From the cell containing the given text, extract its center point as [X, Y] coordinate. 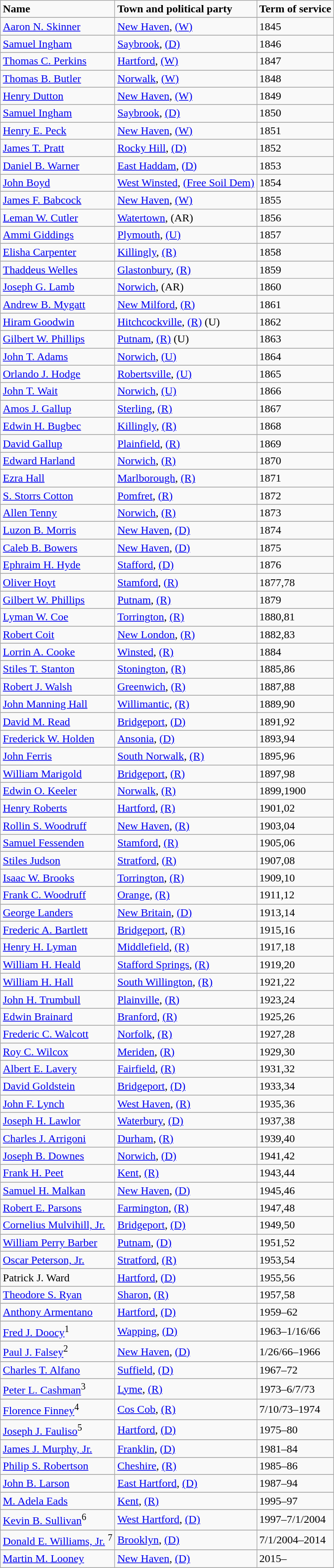
1845 [296, 26]
Ammi Giddings [57, 235]
7/1/2004–2014 [296, 1540]
Kevin B. Sullivan6 [57, 1520]
1876 [296, 565]
Henry E. Peck [57, 131]
Term of service [296, 9]
Oscar Peterson, Jr. [57, 1260]
Norfolk, (R) [186, 1034]
1917,18 [296, 947]
Joseph H. Lawlor [57, 1121]
1849 [296, 96]
George Landers [57, 912]
Robertsville, (U) [186, 374]
1893,94 [296, 739]
Theodore S. Ryan [57, 1295]
1937,38 [296, 1121]
Patrick J. Ward [57, 1277]
1895,96 [296, 756]
1871 [296, 478]
Waterbury, (D) [186, 1121]
Cornelius Mulvihill, Jr. [57, 1225]
Stiles Judson [57, 860]
Henry Roberts [57, 808]
1907,08 [296, 860]
1864 [296, 357]
Caleb B. Bowers [57, 548]
1874 [296, 530]
Middlefield, (R) [186, 947]
Isaac W. Brooks [57, 878]
1866 [296, 391]
1867 [296, 409]
Joseph J. Fauliso5 [57, 1430]
1870 [296, 461]
Stafford, (D) [186, 565]
Robert E. Parsons [57, 1208]
1899,1900 [296, 791]
David M. Read [57, 721]
Norwalk, (W) [186, 79]
1931,32 [296, 1069]
1923,24 [296, 999]
Glastonbury, (R) [186, 270]
Stiles T. Stanton [57, 669]
2015– [296, 1559]
1955,56 [296, 1277]
1/26/66–1966 [296, 1351]
1854 [296, 183]
Martin M. Looney [57, 1559]
Sharon, (R) [186, 1295]
Andrew B. Mygatt [57, 304]
William H. Heald [57, 965]
Ansonia, (D) [186, 739]
Lyman W. Coe [57, 617]
Norwich, (AR) [186, 287]
1927,28 [296, 1034]
Fred J. Doocy1 [57, 1331]
1850 [296, 113]
William Perry Barber [57, 1243]
1921,22 [296, 982]
South Norwalk, (R) [186, 756]
Putnam, (D) [186, 1243]
Robert J. Walsh [57, 687]
1853 [296, 165]
Norwich, (D) [186, 1156]
1879 [296, 600]
1891,92 [296, 721]
Durham, (R) [186, 1138]
Putnam, (R) (U) [186, 339]
Florence Finney4 [57, 1410]
Charles J. Arrigoni [57, 1138]
Winsted, (R) [186, 652]
1857 [296, 235]
1847 [296, 61]
1872 [296, 495]
Rocky Hill, (D) [186, 148]
Edwin H. Bugbec [57, 426]
Ephraim H. Hyde [57, 565]
Joseph G. Lamb [57, 287]
Amos J. Gallup [57, 409]
Orlando J. Hodge [57, 374]
1859 [296, 270]
Suffield, (D) [186, 1370]
Pomfret, (R) [186, 495]
1935,36 [296, 1104]
Cos Cob, (R) [186, 1410]
Daniel B. Warner [57, 165]
New Haven, (R) [186, 826]
Joseph B. Downes [57, 1156]
Frank H. Peet [57, 1173]
Watertown, (AR) [186, 218]
1873 [296, 513]
Meriden, (R) [186, 1051]
James J. Murphy, Jr. [57, 1448]
Albert E. Lavery [57, 1069]
1911,12 [296, 895]
1885,86 [296, 669]
1903,04 [296, 826]
1882,83 [296, 635]
Oliver Hoyt [57, 582]
Rollin S. Woodruff [57, 826]
1957,58 [296, 1295]
1945,46 [296, 1190]
1981–84 [296, 1448]
7/10/73–1974 [296, 1410]
Allen Tenny [57, 513]
West Winsted, (Free Soil Dem) [186, 183]
1985–86 [296, 1466]
John T. Wait [57, 391]
Paul J. Falsey2 [57, 1351]
Franklin, (D) [186, 1448]
1901,02 [296, 808]
S. Storrs Cotton [57, 495]
Hitchcockville, (R) (U) [186, 322]
1967–72 [296, 1370]
Peter L. Cashman3 [57, 1390]
Stafford Springs, (R) [186, 965]
New Britain, (D) [186, 912]
Robert Coit [57, 635]
Brooklyn, (D) [186, 1540]
1953,54 [296, 1260]
Hiram Goodwin [57, 322]
M. Adela Eads [57, 1501]
Lyme, (R) [186, 1390]
John Manning Hall [57, 704]
Farmington, (R) [186, 1208]
Hartford, (R) [186, 808]
1858 [296, 252]
1919,20 [296, 965]
1925,26 [296, 1017]
Elisha Carpenter [57, 252]
Aaron N. Skinner [57, 26]
John Ferris [57, 756]
Frederic C. Walcott [57, 1034]
1995–97 [296, 1501]
1929,30 [296, 1051]
1913,14 [296, 912]
1987–94 [296, 1483]
Edward Harland [57, 461]
1875 [296, 548]
1868 [296, 426]
1959–62 [296, 1312]
William H. Hall [57, 982]
John F. Lynch [57, 1104]
Charles T. Alfano [57, 1370]
1855 [296, 200]
1851 [296, 131]
James F. Babcock [57, 200]
1973–6/7/73 [296, 1390]
Fairfield, (R) [186, 1069]
Leman W. Cutler [57, 218]
1939,40 [296, 1138]
1949,50 [296, 1225]
William Marigold [57, 774]
Wapping, (D) [186, 1331]
Frederick W. Holden [57, 739]
Hartford, (W) [186, 61]
Roy C. Wilcox [57, 1051]
Orange, (R) [186, 895]
Thaddeus Welles [57, 270]
1947,48 [296, 1208]
1887,88 [296, 687]
Name [57, 9]
Marlborough, (R) [186, 478]
1862 [296, 322]
Ezra Hall [57, 478]
New London, (R) [186, 635]
Henry Dutton [57, 96]
East Haddam, (D) [186, 165]
Donald E. Williams, Jr. 7 [57, 1540]
Town and political party [186, 9]
1933,34 [296, 1086]
Stonington, (R) [186, 669]
1909,10 [296, 878]
John B. Larson [57, 1483]
Branford, (R) [186, 1017]
1877,78 [296, 582]
New Milford, (R) [186, 304]
Willimantic, (R) [186, 704]
1860 [296, 287]
Luzon B. Morris [57, 530]
1897,98 [296, 774]
Edwin O. Keeler [57, 791]
Anthony Armentano [57, 1312]
1856 [296, 218]
Plainville, (R) [186, 999]
1915,16 [296, 930]
West Haven, (R) [186, 1104]
Plainfield, (R) [186, 443]
West Hartford, (D) [186, 1520]
1852 [296, 148]
Lorrin A. Cooke [57, 652]
East Hartford, (D) [186, 1483]
John Boyd [57, 183]
Plymouth, (U) [186, 235]
1889,90 [296, 704]
James T. Pratt [57, 148]
1943,44 [296, 1173]
1905,06 [296, 843]
1884 [296, 652]
John H. Trumbull [57, 999]
David Goldstein [57, 1086]
1997–7/1/2004 [296, 1520]
1861 [296, 304]
Philip S. Robertson [57, 1466]
1963–1/16/66 [296, 1331]
Samuel H. Malkan [57, 1190]
1863 [296, 339]
1865 [296, 374]
Putnam, (R) [186, 600]
1880,81 [296, 617]
Norwalk, (R) [186, 791]
John T. Adams [57, 357]
Henry H. Lyman [57, 947]
1846 [296, 44]
Sterling, (R) [186, 409]
1975–80 [296, 1430]
Frederic A. Bartlett [57, 930]
Thomas C. Perkins [57, 61]
Samuel Fessenden [57, 843]
1951,52 [296, 1243]
Thomas B. Butler [57, 79]
Cheshire, (R) [186, 1466]
1869 [296, 443]
David Gallup [57, 443]
Greenwich, (R) [186, 687]
1941,42 [296, 1156]
South Willington, (R) [186, 982]
Frank C. Woodruff [57, 895]
Edwin Brainard [57, 1017]
1848 [296, 79]
